Determine the [X, Y] coordinate at the center of the cell enclosing the given text.  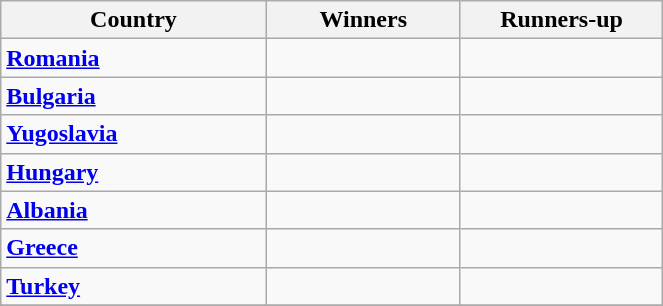
Greece [134, 248]
Country [134, 20]
Bulgaria [134, 96]
Hungary [134, 172]
Yugoslavia [134, 134]
Albania [134, 210]
Winners [363, 20]
Turkey [134, 286]
Runners-up [562, 20]
Romania [134, 58]
